Provide the [X, Y] coordinate of the cell's center where the given text is located.  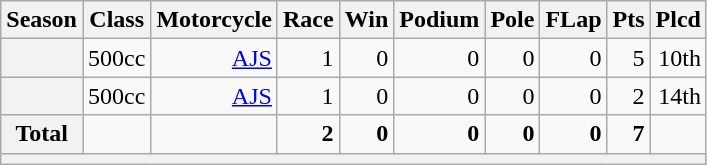
Pts [628, 20]
7 [628, 134]
Plcd [678, 20]
Class [116, 20]
Pole [512, 20]
Motorcycle [214, 20]
Total [42, 134]
Win [366, 20]
10th [678, 58]
14th [678, 96]
5 [628, 58]
Season [42, 20]
Podium [440, 20]
Race [308, 20]
FLap [574, 20]
